Find where the given text appears and provide that cell's center as [X, Y] coordinate. 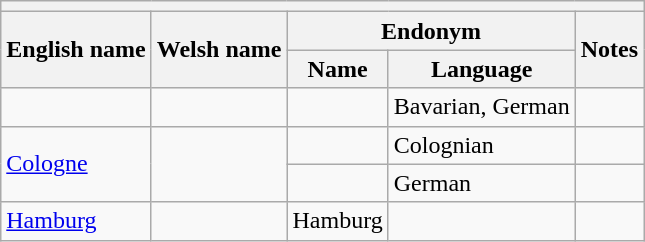
Welsh name [219, 50]
Endonym [431, 31]
Name [338, 69]
English name [76, 50]
Colognian [482, 145]
Bavarian, German [482, 107]
Cologne [76, 164]
Language [482, 69]
Notes [609, 50]
German [482, 183]
